Scan for the cell matching the given text and deliver its (X, Y) coordinate at center. 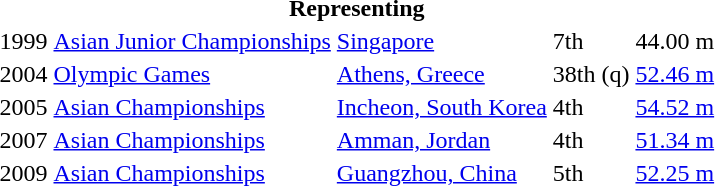
Incheon, South Korea (442, 107)
Amman, Jordan (442, 140)
Athens, Greece (442, 74)
Singapore (442, 41)
38th (q) (591, 74)
Olympic Games (192, 74)
Asian Junior Championships (192, 41)
7th (591, 41)
